Identify which cell holds the provided text, then report its (x, y) central coordinate. 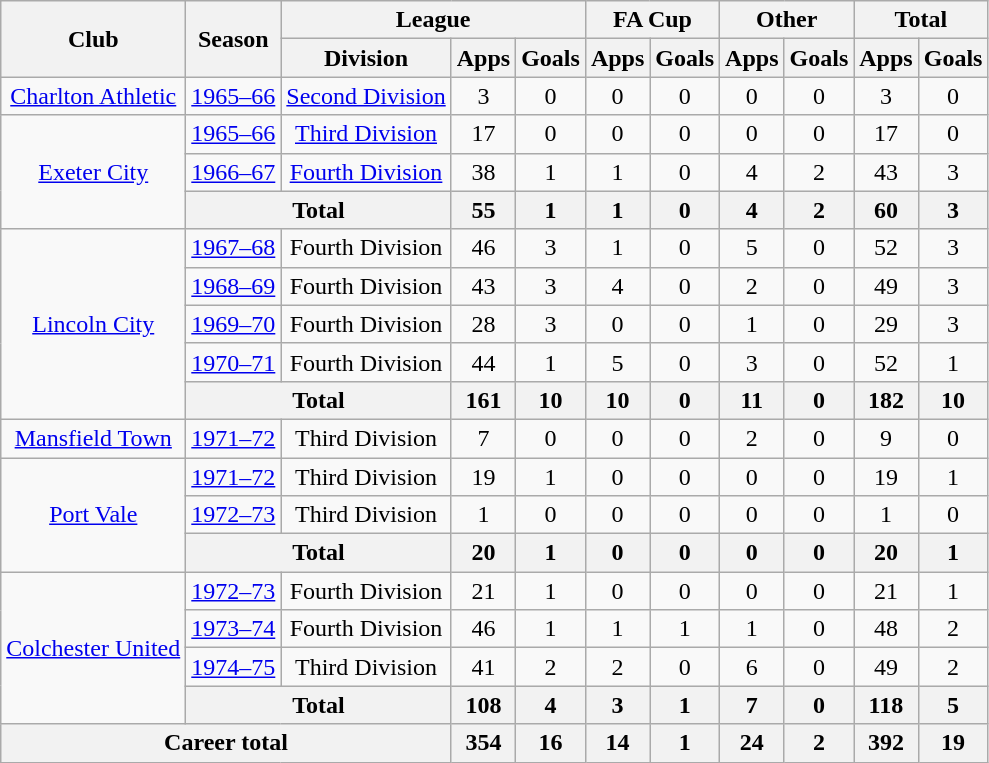
11 (752, 400)
Lincoln City (94, 324)
108 (483, 705)
41 (483, 667)
28 (483, 324)
44 (483, 362)
161 (483, 400)
Season (234, 39)
55 (483, 210)
Club (94, 39)
48 (886, 629)
29 (886, 324)
1973–74 (234, 629)
14 (617, 743)
FA Cup (652, 20)
Charlton Athletic (94, 96)
24 (752, 743)
Second Division (366, 96)
118 (886, 705)
392 (886, 743)
9 (886, 438)
1967–68 (234, 248)
Colchester United (94, 648)
354 (483, 743)
League (434, 20)
1966–67 (234, 172)
1974–75 (234, 667)
1969–70 (234, 324)
1968–69 (234, 286)
Other (787, 20)
Port Vale (94, 515)
Career total (226, 743)
Mansfield Town (94, 438)
6 (752, 667)
182 (886, 400)
1970–71 (234, 362)
60 (886, 210)
Exeter City (94, 172)
16 (551, 743)
Division (366, 58)
38 (483, 172)
